Scan for the cell matching the given text and deliver its [X, Y] coordinate at center. 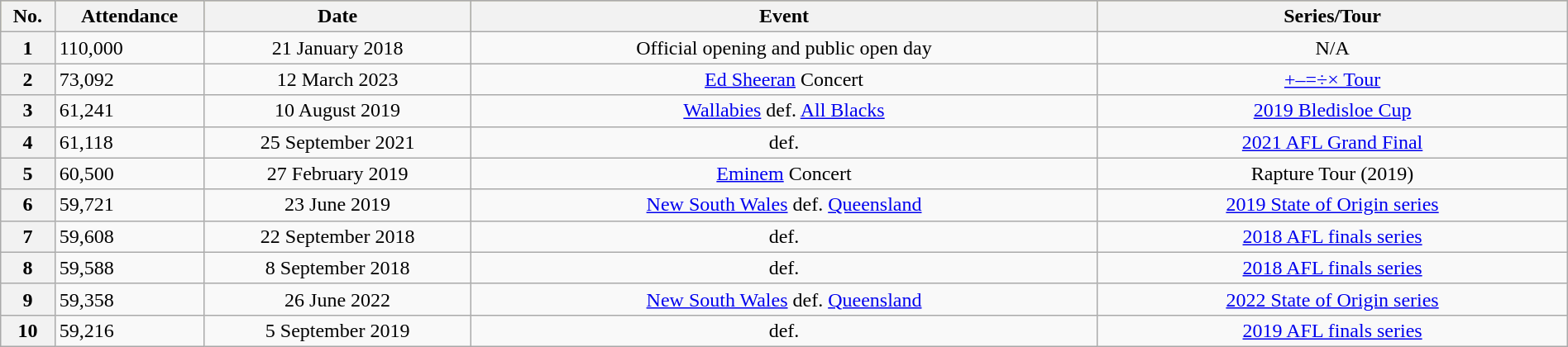
61,118 [129, 142]
22 September 2018 [337, 236]
10 August 2019 [337, 111]
27 February 2019 [337, 173]
59,216 [129, 330]
Official opening and public open day [784, 48]
Attendance [129, 17]
No. [28, 17]
2019 Bledisloe Cup [1332, 111]
110,000 [129, 48]
21 January 2018 [337, 48]
59,358 [129, 299]
26 June 2022 [337, 299]
6 [28, 205]
5 September 2019 [337, 330]
Ed Sheeran Concert [784, 79]
25 September 2021 [337, 142]
8 [28, 268]
2019 State of Origin series [1332, 205]
59,588 [129, 268]
4 [28, 142]
2019 AFL finals series [1332, 330]
9 [28, 299]
Event [784, 17]
5 [28, 173]
Rapture Tour (2019) [1332, 173]
10 [28, 330]
Eminem Concert [784, 173]
+–=÷× Tour [1332, 79]
59,608 [129, 236]
61,241 [129, 111]
2 [28, 79]
2021 AFL Grand Final [1332, 142]
59,721 [129, 205]
Wallabies def. All Blacks [784, 111]
12 March 2023 [337, 79]
8 September 2018 [337, 268]
60,500 [129, 173]
Series/Tour [1332, 17]
7 [28, 236]
N/A [1332, 48]
2022 State of Origin series [1332, 299]
73,092 [129, 79]
23 June 2019 [337, 205]
3 [28, 111]
Date [337, 17]
1 [28, 48]
